Scan for the cell matching the given text and deliver its (x, y) coordinate at center. 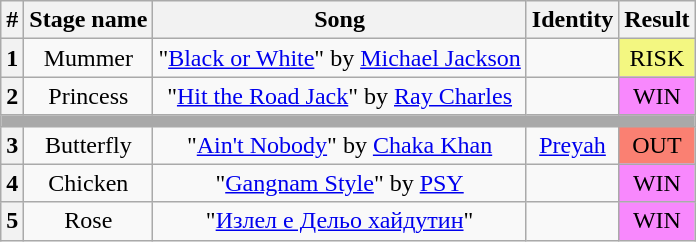
"Hit the Road Jack" by Ray Charles (340, 96)
RISK (657, 58)
Princess (88, 96)
"Излел е Дельо хайдутин" (340, 221)
Butterfly (88, 145)
Result (657, 20)
Rose (88, 221)
Song (340, 20)
Chicken (88, 183)
Mummer (88, 58)
Stage name (88, 20)
"Ain't Nobody" by Chaka Khan (340, 145)
3 (12, 145)
Identity (572, 20)
1 (12, 58)
# (12, 20)
4 (12, 183)
Preyah (572, 145)
OUT (657, 145)
2 (12, 96)
5 (12, 221)
"Gangnam Style" by PSY (340, 183)
"Black or White" by Michael Jackson (340, 58)
